Pinpoint the cell where the given text exists, returning its [x, y] midpoint coordinate. 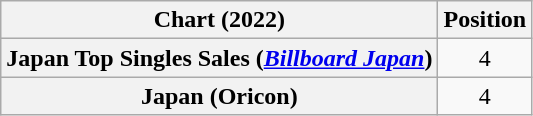
Japan Top Singles Sales (Billboard Japan) [220, 58]
Japan (Oricon) [220, 96]
Position [485, 20]
Chart (2022) [220, 20]
